Capture the cell that displays the provided text and extract its [X, Y] central coordinate. 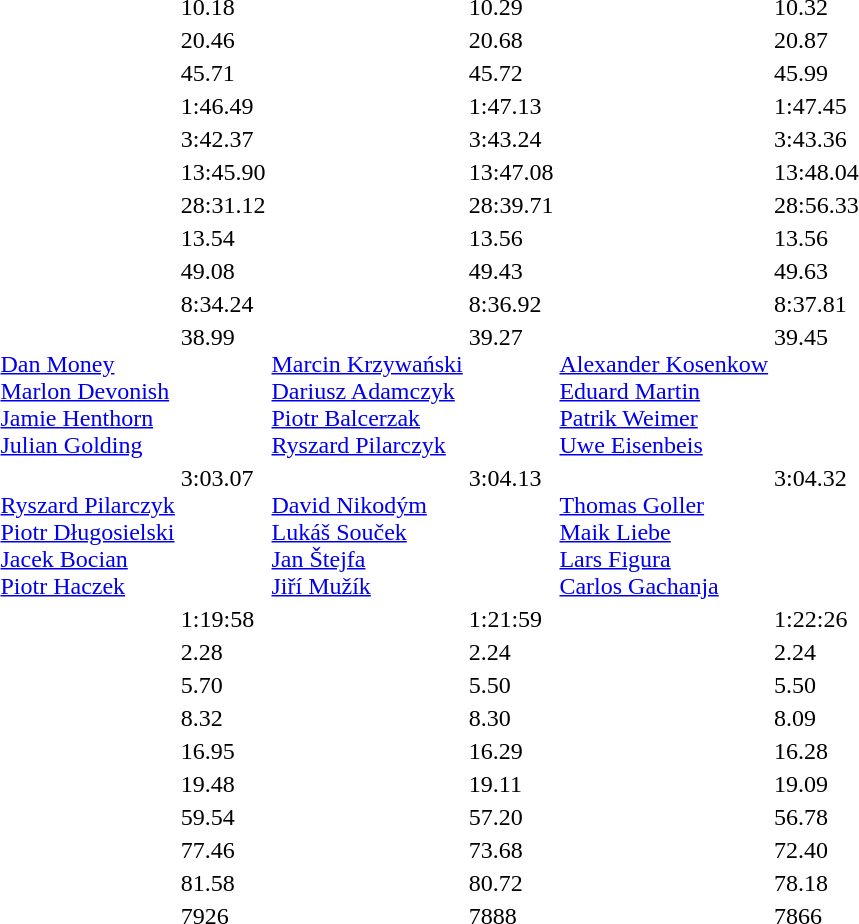
20.68 [511, 40]
49.43 [511, 271]
80.72 [511, 883]
Marcin KrzywańskiDariusz AdamczykPiotr BalcerzakRyszard Pilarczyk [367, 391]
77.46 [223, 850]
1:47.13 [511, 106]
13:45.90 [223, 172]
81.58 [223, 883]
3:04.13 [511, 532]
16.29 [511, 751]
8.30 [511, 718]
16.95 [223, 751]
45.71 [223, 73]
45.72 [511, 73]
1:19:58 [223, 619]
73.68 [511, 850]
20.46 [223, 40]
8:36.92 [511, 304]
3:42.37 [223, 139]
28:39.71 [511, 205]
13:47.08 [511, 172]
19.11 [511, 784]
13.54 [223, 238]
2.24 [511, 652]
3:03.07 [223, 532]
5.50 [511, 685]
5.70 [223, 685]
39.27 [511, 391]
Thomas Goller Maik LiebeLars FiguraCarlos Gachanja [664, 532]
David Nikodým Lukáš Souček Jan ŠtejfaJiří Mužík [367, 532]
49.08 [223, 271]
Alexander KosenkowEduard Martin Patrik WeimerUwe Eisenbeis [664, 391]
8.32 [223, 718]
3:43.24 [511, 139]
8:34.24 [223, 304]
57.20 [511, 817]
38.99 [223, 391]
19.48 [223, 784]
2.28 [223, 652]
28:31.12 [223, 205]
1:46.49 [223, 106]
59.54 [223, 817]
1:21:59 [511, 619]
13.56 [511, 238]
